Locate the cell with the specified text and output its [X, Y] center coordinate. 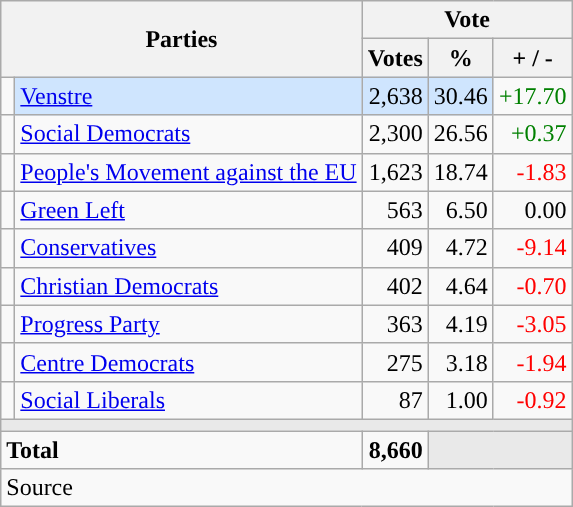
363 [395, 324]
18.74 [460, 172]
Social Democrats [188, 134]
Venstre [188, 96]
2,638 [395, 96]
Green Left [188, 210]
% [460, 58]
People's Movement against the EU [188, 172]
+0.37 [532, 134]
-3.05 [532, 324]
Centre Democrats [188, 362]
+ / - [532, 58]
-0.70 [532, 286]
-9.14 [532, 248]
Conservatives [188, 248]
Total [182, 449]
+17.70 [532, 96]
Votes [395, 58]
-1.94 [532, 362]
1.00 [460, 400]
Social Liberals [188, 400]
Progress Party [188, 324]
0.00 [532, 210]
402 [395, 286]
563 [395, 210]
87 [395, 400]
Vote [467, 20]
4.19 [460, 324]
3.18 [460, 362]
Christian Democrats [188, 286]
6.50 [460, 210]
-0.92 [532, 400]
409 [395, 248]
4.64 [460, 286]
Source [286, 488]
2,300 [395, 134]
275 [395, 362]
-1.83 [532, 172]
8,660 [395, 449]
4.72 [460, 248]
30.46 [460, 96]
1,623 [395, 172]
Parties [182, 39]
26.56 [460, 134]
